From the cell containing the given text, extract its center point as (X, Y) coordinate. 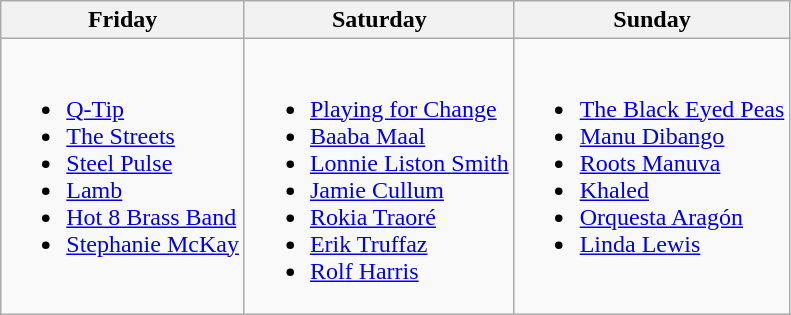
Q-TipThe StreetsSteel PulseLambHot 8 Brass BandStephanie McKay (123, 176)
Playing for ChangeBaaba MaalLonnie Liston SmithJamie CullumRokia TraoréErik TruffazRolf Harris (379, 176)
Saturday (379, 20)
Friday (123, 20)
Sunday (652, 20)
The Black Eyed PeasManu DibangoRoots ManuvaKhaledOrquesta AragónLinda Lewis (652, 176)
